Identify which cell holds the provided text, then report its [x, y] central coordinate. 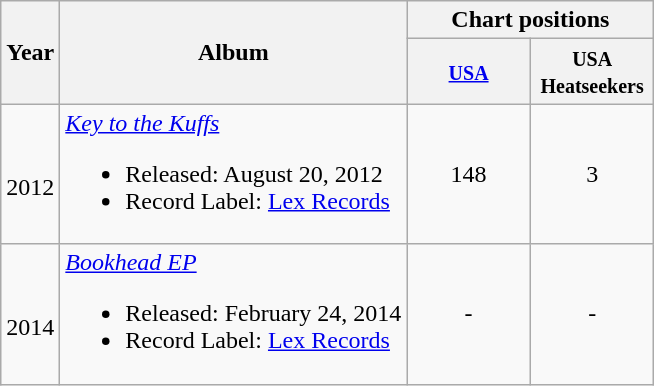
3 [592, 174]
Year [30, 52]
Key to the KuffsReleased: August 20, 2012Record Label: Lex Records [234, 174]
USA [469, 72]
2012 [30, 174]
148 [469, 174]
USA Heatseekers [592, 72]
Chart positions [530, 20]
Album [234, 52]
Bookhead EPReleased: February 24, 2014Record Label: Lex Records [234, 314]
2014 [30, 314]
